Pinpoint the cell where the given text exists, returning its [X, Y] midpoint coordinate. 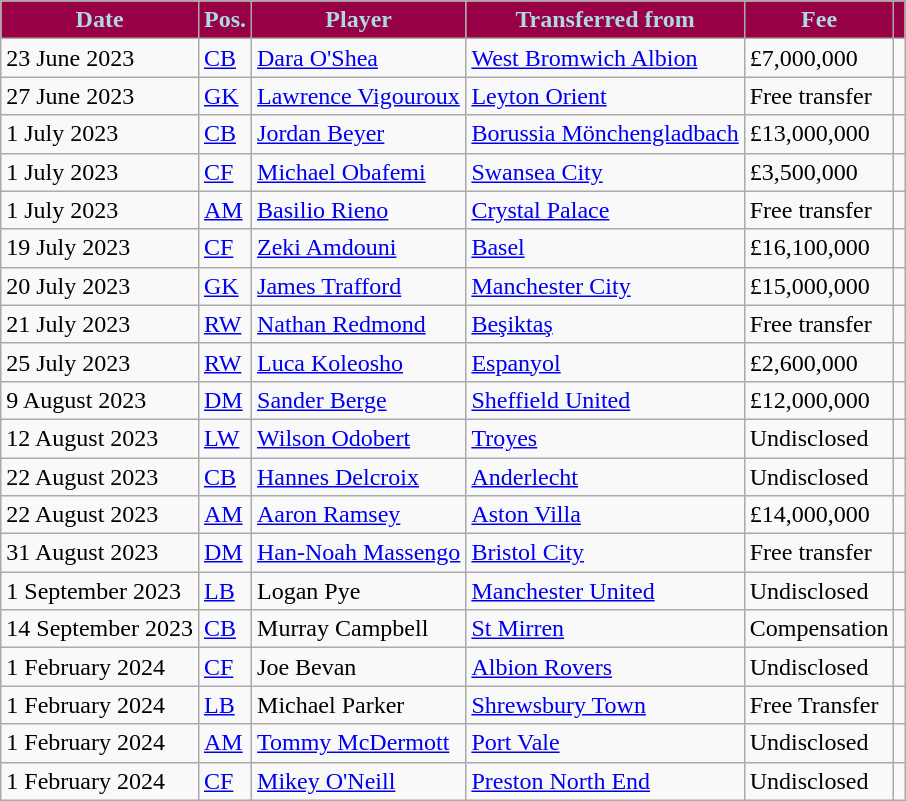
25 July 2023 [100, 362]
Port Vale [605, 743]
20 July 2023 [100, 286]
Dara O'Shea [359, 58]
Mikey O'Neill [359, 781]
Sander Berge [359, 400]
Troyes [605, 438]
Nathan Redmond [359, 324]
Aston Villa [605, 515]
27 June 2023 [100, 96]
Manchester City [605, 286]
Manchester United [605, 591]
£16,100,000 [819, 248]
Tommy McDermott [359, 743]
£3,500,000 [819, 172]
12 August 2023 [100, 438]
LW [224, 438]
Michael Obafemi [359, 172]
Michael Parker [359, 705]
West Bromwich Albion [605, 58]
£13,000,000 [819, 134]
St Mirren [605, 629]
21 July 2023 [100, 324]
Bristol City [605, 553]
Compensation [819, 629]
£15,000,000 [819, 286]
James Trafford [359, 286]
Basilio Rieno [359, 210]
Anderlecht [605, 477]
Beşiktaş [605, 324]
Date [100, 20]
Aaron Ramsey [359, 515]
Borussia Mönchengladbach [605, 134]
Espanyol [605, 362]
Logan Pye [359, 591]
Swansea City [605, 172]
Han-Noah Massengo [359, 553]
Sheffield United [605, 400]
Free Transfer [819, 705]
Shrewsbury Town [605, 705]
19 July 2023 [100, 248]
£14,000,000 [819, 515]
31 August 2023 [100, 553]
1 September 2023 [100, 591]
23 June 2023 [100, 58]
Lawrence Vigouroux [359, 96]
Leyton Orient [605, 96]
Fee [819, 20]
Player [359, 20]
Hannes Delcroix [359, 477]
Crystal Palace [605, 210]
Jordan Beyer [359, 134]
Basel [605, 248]
£2,600,000 [819, 362]
Luca Koleosho [359, 362]
Joe Bevan [359, 667]
Wilson Odobert [359, 438]
Murray Campbell [359, 629]
£12,000,000 [819, 400]
Transferred from [605, 20]
9 August 2023 [100, 400]
Preston North End [605, 781]
£7,000,000 [819, 58]
Albion Rovers [605, 667]
14 September 2023 [100, 629]
Pos. [224, 20]
Zeki Amdouni [359, 248]
